Capture the cell that displays the provided text and extract its [x, y] central coordinate. 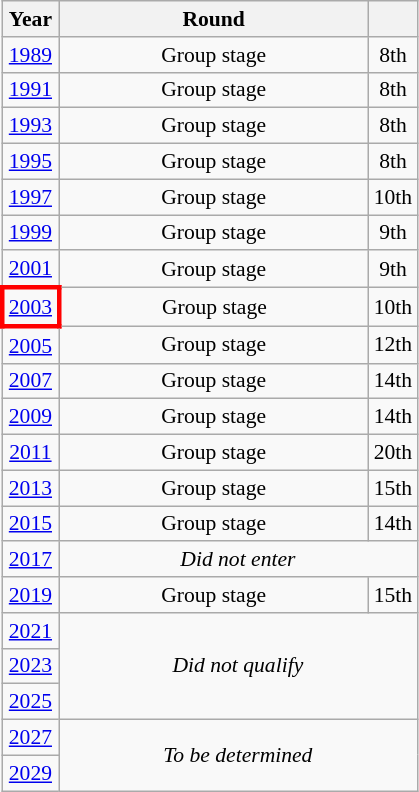
2019 [30, 595]
2003 [30, 308]
2025 [30, 702]
12th [394, 344]
2005 [30, 344]
2001 [30, 270]
1999 [30, 233]
Year [30, 19]
2007 [30, 381]
To be determined [238, 756]
1993 [30, 126]
1997 [30, 197]
2011 [30, 453]
Did not qualify [238, 666]
Round [214, 19]
2013 [30, 488]
2017 [30, 560]
20th [394, 453]
2023 [30, 666]
2015 [30, 524]
2027 [30, 738]
2021 [30, 631]
2009 [30, 417]
1991 [30, 90]
2029 [30, 773]
Did not enter [238, 560]
1995 [30, 162]
1989 [30, 55]
